Output the [X, Y] coordinate of the center of the cell containing the given text.  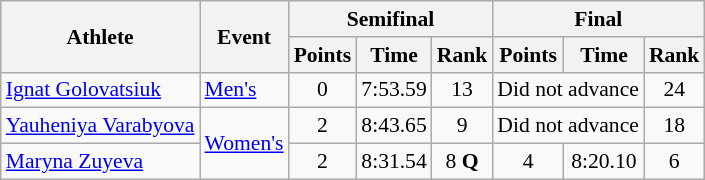
Yauheniya Varabyova [100, 126]
8:43.65 [394, 126]
18 [674, 126]
Men's [244, 90]
Maryna Zuyeva [100, 162]
Ignat Golovatsiuk [100, 90]
Semifinal [391, 19]
7:53.59 [394, 90]
Event [244, 36]
Final [598, 19]
4 [528, 162]
Women's [244, 144]
9 [462, 126]
8:20.10 [604, 162]
Athlete [100, 36]
24 [674, 90]
6 [674, 162]
8 Q [462, 162]
8:31.54 [394, 162]
13 [462, 90]
0 [323, 90]
